Output the [x, y] coordinate of the center of the cell containing the given text.  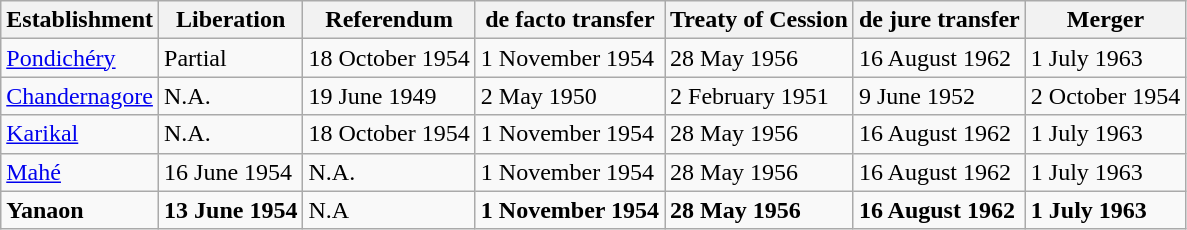
Yanaon [80, 210]
Chandernagore [80, 96]
N.A [389, 210]
Merger [1105, 20]
13 June 1954 [231, 210]
de jure transfer [939, 20]
19 June 1949 [389, 96]
16 June 1954 [231, 172]
9 June 1952 [939, 96]
2 October 1954 [1105, 96]
Treaty of Cession [760, 20]
2 February 1951 [760, 96]
Pondichéry [80, 58]
Mahé [80, 172]
Referendum [389, 20]
Liberation [231, 20]
de facto transfer [570, 20]
Establishment [80, 20]
Partial [231, 58]
2 May 1950 [570, 96]
Karikal [80, 134]
